Extract the [x, y] coordinate from the center of the cell holding the provided text.  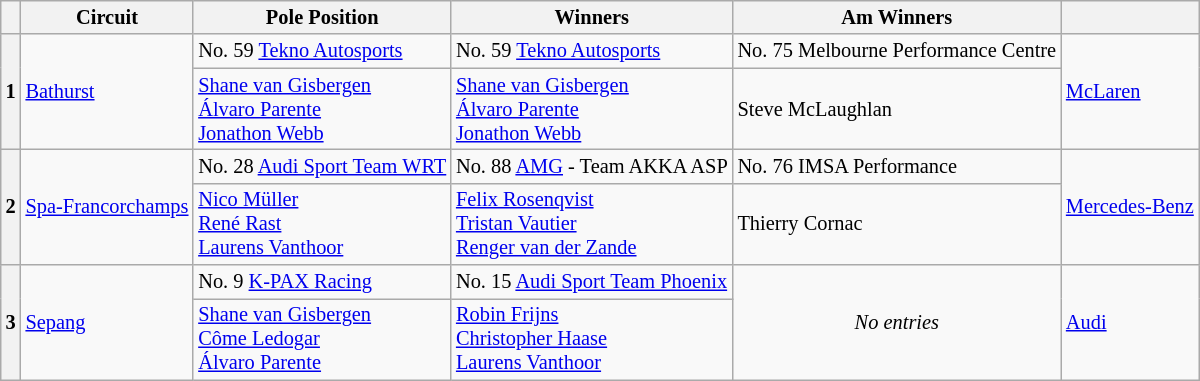
2 [11, 206]
No. 75 Melbourne Performance Centre [897, 51]
No. 88 AMG - Team AKKA ASP [592, 166]
Mercedes-Benz [1130, 206]
Circuit [108, 17]
Thierry Cornac [897, 224]
Spa-Francorchamps [108, 206]
3 [11, 322]
Sepang [108, 322]
No. 9 K-PAX Racing [322, 282]
Felix Rosenqvist Tristan Vautier Renger van der Zande [592, 224]
Audi [1130, 322]
Nico Müller René Rast Laurens Vanthoor [322, 224]
No. 15 Audi Sport Team Phoenix [592, 282]
Winners [592, 17]
Shane van Gisbergen Côme Ledogar Álvaro Parente [322, 339]
Bathurst [108, 92]
Am Winners [897, 17]
McLaren [1130, 92]
Robin Frijns Christopher Haase Laurens Vanthoor [592, 339]
No entries [897, 322]
Pole Position [322, 17]
No. 76 IMSA Performance [897, 166]
No. 28 Audi Sport Team WRT [322, 166]
1 [11, 92]
Steve McLaughlan [897, 109]
